Extract the [X, Y] coordinate from the center of the cell holding the provided text.  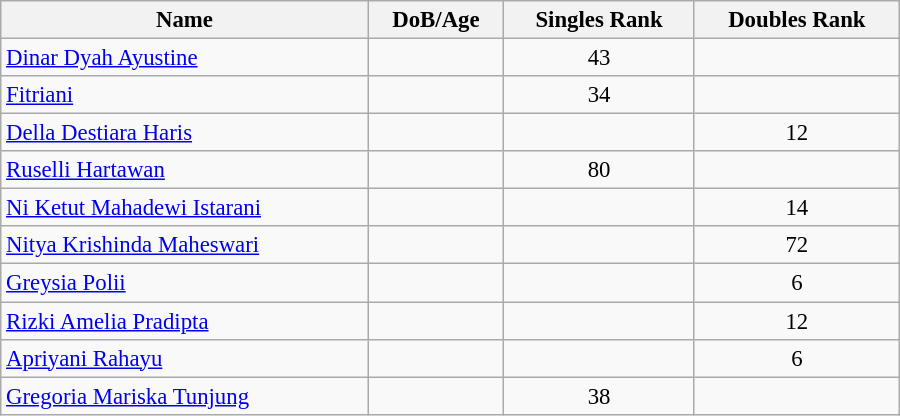
Doubles Rank [796, 20]
Nitya Krishinda Maheswari [184, 245]
Greysia Polii [184, 283]
Apriyani Rahayu [184, 358]
Ruselli Hartawan [184, 170]
Singles Rank [600, 20]
Rizki Amelia Pradipta [184, 321]
Gregoria Mariska Tunjung [184, 396]
43 [600, 58]
34 [600, 95]
14 [796, 208]
Name [184, 20]
72 [796, 245]
DoB/Age [436, 20]
Della Destiara Haris [184, 133]
80 [600, 170]
Dinar Dyah Ayustine [184, 58]
38 [600, 396]
Ni Ketut Mahadewi Istarani [184, 208]
Fitriani [184, 95]
